Determine the [X, Y] coordinate at the center of the cell enclosing the given text.  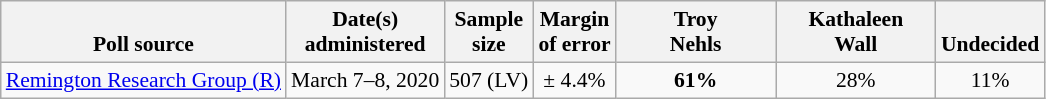
Samplesize [488, 32]
March 7–8, 2020 [365, 80]
Date(s)administered [365, 32]
TroyNehls [696, 32]
Poll source [144, 32]
Undecided [990, 32]
11% [990, 80]
Remington Research Group (R) [144, 80]
28% [856, 80]
± 4.4% [574, 80]
507 (LV) [488, 80]
KathaleenWall [856, 32]
Marginof error [574, 32]
61% [696, 80]
